For the text-containing cell, return its midpoint in (X, Y) coordinate format. 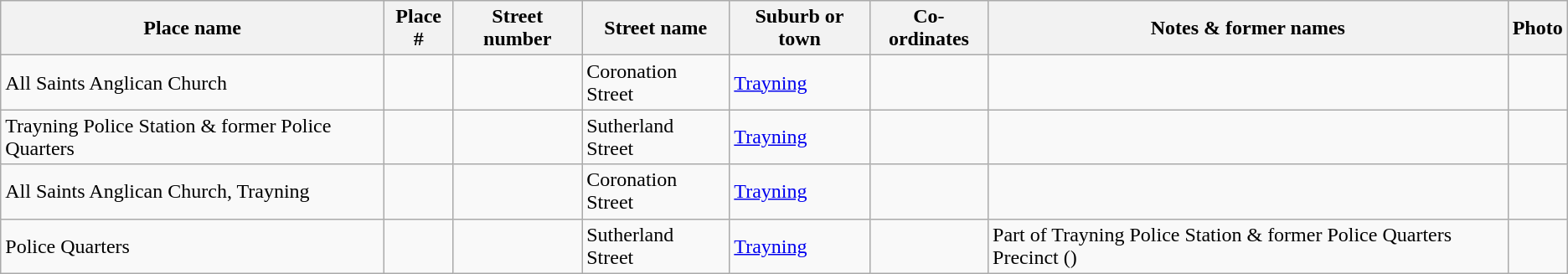
Place name (193, 28)
All Saints Anglican Church, Trayning (193, 191)
Part of Trayning Police Station & former Police Quarters Precinct () (1248, 246)
Notes & former names (1248, 28)
All Saints Anglican Church (193, 82)
Trayning Police Station & former Police Quarters (193, 137)
Police Quarters (193, 246)
Street name (656, 28)
Suburb or town (799, 28)
Photo (1538, 28)
Co-ordinates (928, 28)
Place # (419, 28)
Street number (518, 28)
